Return the [X, Y] coordinate for the center point of the cell that contains the specified text.  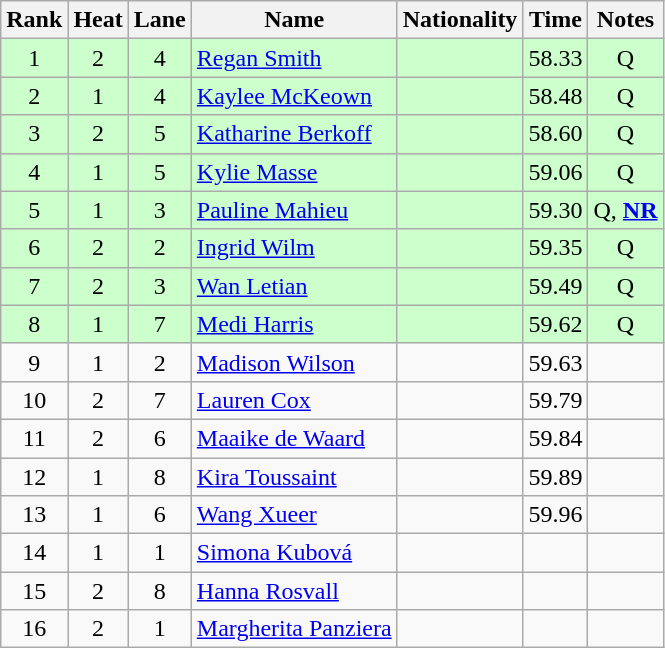
Wan Letian [294, 286]
Wang Xueer [294, 515]
59.89 [556, 477]
Kira Toussaint [294, 477]
59.49 [556, 286]
58.60 [556, 134]
Regan Smith [294, 58]
59.06 [556, 172]
59.35 [556, 248]
58.33 [556, 58]
Katharine Berkoff [294, 134]
Pauline Mahieu [294, 210]
59.79 [556, 400]
59.62 [556, 324]
Name [294, 20]
Notes [626, 20]
13 [34, 515]
58.48 [556, 96]
Margherita Panziera [294, 629]
12 [34, 477]
59.30 [556, 210]
Nationality [460, 20]
9 [34, 362]
Heat [98, 20]
59.96 [556, 515]
16 [34, 629]
Q, NR [626, 210]
10 [34, 400]
Ingrid Wilm [294, 248]
14 [34, 553]
Lauren Cox [294, 400]
Time [556, 20]
Simona Kubová [294, 553]
11 [34, 438]
Kaylee McKeown [294, 96]
Medi Harris [294, 324]
Kylie Masse [294, 172]
Hanna Rosvall [294, 591]
Maaike de Waard [294, 438]
59.84 [556, 438]
Madison Wilson [294, 362]
Rank [34, 20]
15 [34, 591]
59.63 [556, 362]
Lane [160, 20]
